Return [X, Y] of the center of cell containing provided text 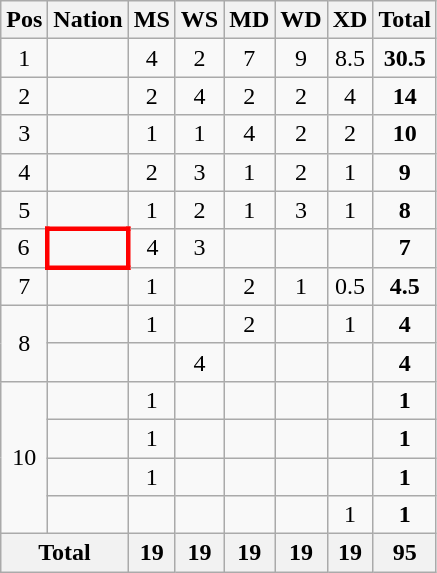
4.5 [405, 286]
0.5 [350, 286]
Pos [24, 20]
14 [405, 96]
95 [405, 553]
WD [301, 20]
XD [350, 20]
8.5 [350, 58]
30.5 [405, 58]
WS [199, 20]
6 [24, 248]
5 [24, 210]
MD [250, 20]
MS [152, 20]
Nation [88, 20]
